Locate the cell with the specified text and output its [X, Y] center coordinate. 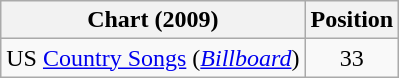
33 [352, 58]
Position [352, 20]
US Country Songs (Billboard) [153, 58]
Chart (2009) [153, 20]
